For the text-containing cell, return its midpoint in [X, Y] coordinate format. 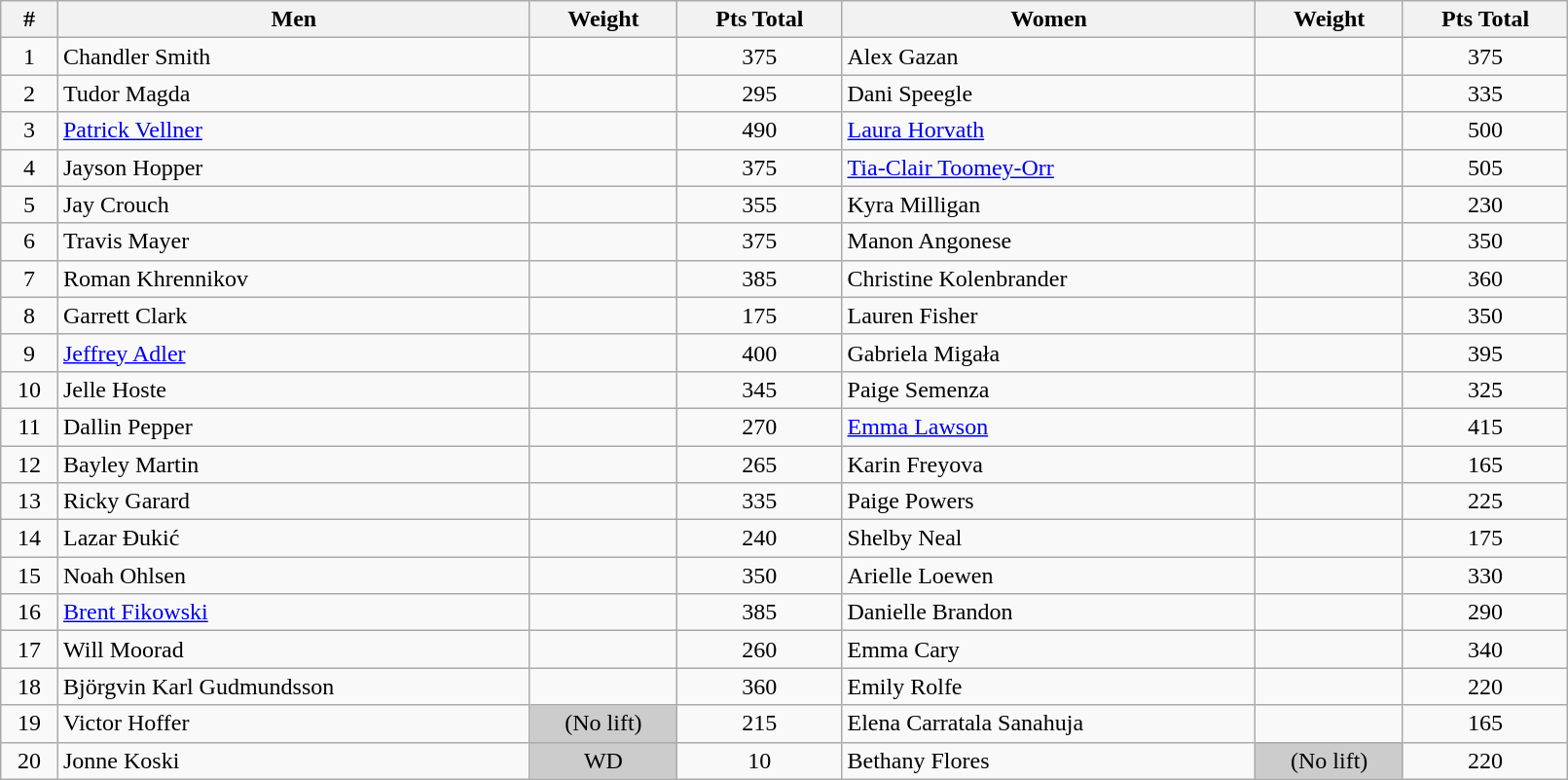
Christine Kolenbrander [1049, 279]
Lauren Fisher [1049, 316]
Jelle Hoste [294, 390]
Paige Semenza [1049, 390]
2 [29, 93]
13 [29, 501]
Jeffrey Adler [294, 353]
400 [759, 353]
3 [29, 130]
355 [759, 204]
215 [759, 724]
Dani Speegle [1049, 93]
12 [29, 464]
9 [29, 353]
Roman Khrennikov [294, 279]
Gabriela Migała [1049, 353]
505 [1485, 167]
295 [759, 93]
20 [29, 761]
270 [759, 427]
Women [1049, 19]
500 [1485, 130]
Manon Angonese [1049, 241]
Bayley Martin [294, 464]
Ricky Garard [294, 501]
Jay Crouch [294, 204]
325 [1485, 390]
Björgvin Karl Gudmundsson [294, 687]
Shelby Neal [1049, 539]
345 [759, 390]
16 [29, 613]
Emma Cary [1049, 650]
1 [29, 56]
395 [1485, 353]
Emma Lawson [1049, 427]
Alex Gazan [1049, 56]
240 [759, 539]
# [29, 19]
Danielle Brandon [1049, 613]
415 [1485, 427]
14 [29, 539]
Patrick Vellner [294, 130]
490 [759, 130]
290 [1485, 613]
Bethany Flores [1049, 761]
Karin Freyova [1049, 464]
Will Moorad [294, 650]
Victor Hoffer [294, 724]
Jonne Koski [294, 761]
Arielle Loewen [1049, 576]
340 [1485, 650]
Jayson Hopper [294, 167]
Noah Ohlsen [294, 576]
15 [29, 576]
Chandler Smith [294, 56]
225 [1485, 501]
6 [29, 241]
Men [294, 19]
Brent Fikowski [294, 613]
5 [29, 204]
Garrett Clark [294, 316]
Tudor Magda [294, 93]
Travis Mayer [294, 241]
7 [29, 279]
Kyra Milligan [1049, 204]
Paige Powers [1049, 501]
11 [29, 427]
18 [29, 687]
265 [759, 464]
260 [759, 650]
Laura Horvath [1049, 130]
330 [1485, 576]
8 [29, 316]
Dallin Pepper [294, 427]
WD [603, 761]
Tia-Clair Toomey-Orr [1049, 167]
4 [29, 167]
230 [1485, 204]
17 [29, 650]
Lazar Đukić [294, 539]
Elena Carratala Sanahuja [1049, 724]
Emily Rolfe [1049, 687]
19 [29, 724]
